From the cell containing the given text, extract its center point as [X, Y] coordinate. 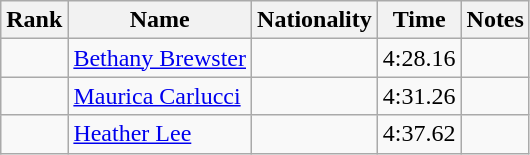
Rank [34, 20]
Nationality [315, 20]
Heather Lee [160, 134]
Time [419, 20]
Maurica Carlucci [160, 96]
Bethany Brewster [160, 58]
Notes [495, 20]
4:37.62 [419, 134]
Name [160, 20]
4:31.26 [419, 96]
4:28.16 [419, 58]
